Detect which cell encompasses the target text, then output its [x, y] center coordinate. 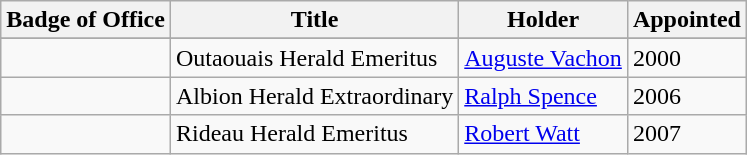
Title [314, 20]
2006 [686, 96]
2000 [686, 58]
Albion Herald Extraordinary [314, 96]
2007 [686, 134]
Holder [544, 20]
Outaouais Herald Emeritus [314, 58]
Robert Watt [544, 134]
Ralph Spence [544, 96]
Rideau Herald Emeritus [314, 134]
Auguste Vachon [544, 58]
Badge of Office [86, 20]
Appointed [686, 20]
